Output the (x, y) coordinate of the center of the cell containing the given text.  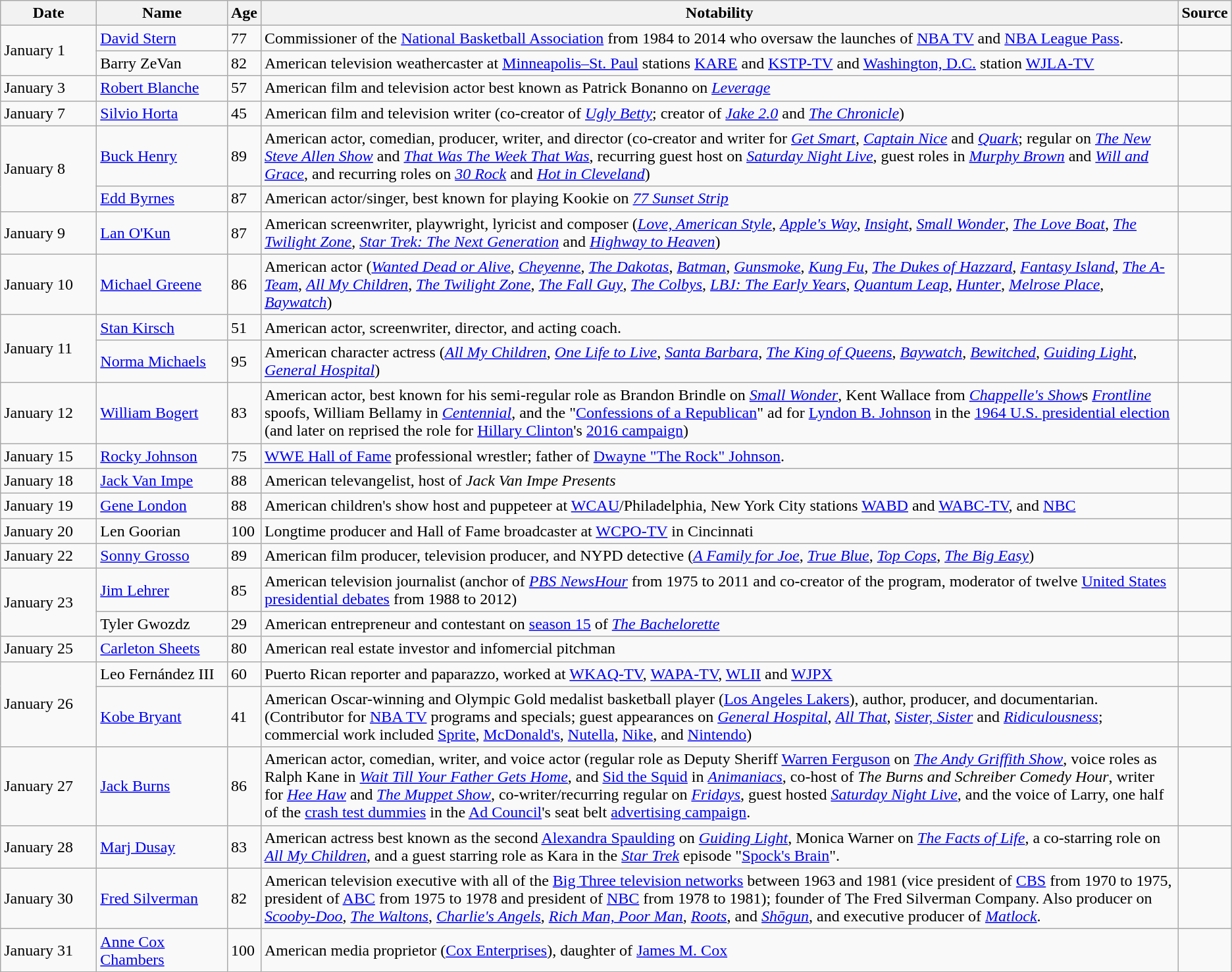
Len Goorian (162, 531)
Stan Kirsch (162, 327)
Rocky Johnson (162, 456)
January 27 (49, 786)
77 (244, 38)
January 28 (49, 846)
29 (244, 624)
57 (244, 88)
January 18 (49, 481)
Lan O'Kun (162, 233)
Name (162, 13)
Kobe Bryant (162, 717)
January 7 (49, 113)
American film and television writer (co-creator of Ugly Betty; creator of Jake 2.0 and The Chronicle) (719, 113)
January 10 (49, 284)
American television weathercaster at Minneapolis–St. Paul stations KARE and KSTP-TV and Washington, D.C. station WJLA-TV (719, 63)
January 12 (49, 413)
January 25 (49, 649)
Source (1204, 13)
75 (244, 456)
American televangelist, host of Jack Van Impe Presents (719, 481)
51 (244, 327)
January 30 (49, 898)
Fred Silverman (162, 898)
Buck Henry (162, 156)
American actor/singer, best known for playing Kookie on 77 Sunset Strip (719, 199)
80 (244, 649)
American entrepreneur and contestant on season 15 of The Bachelorette (719, 624)
WWE Hall of Fame professional wrestler; father of Dwayne "The Rock" Johnson. (719, 456)
January 23 (49, 603)
Silvio Horta (162, 113)
Robert Blanche (162, 88)
Date (49, 13)
Longtime producer and Hall of Fame broadcaster at WCPO-TV in Cincinnati (719, 531)
January 22 (49, 556)
85 (244, 590)
Jack Burns (162, 786)
January 31 (49, 950)
Commissioner of the National Basketball Association from 1984 to 2014 who oversaw the launches of NBA TV and NBA League Pass. (719, 38)
Leo Fernández III (162, 674)
January 9 (49, 233)
American actor, screenwriter, director, and acting coach. (719, 327)
Gene London (162, 506)
Jim Lehrer (162, 590)
American film producer, television producer, and NYPD detective (A Family for Joe, True Blue, Top Cops, The Big Easy) (719, 556)
95 (244, 361)
Notability (719, 13)
Jack Van Impe (162, 481)
January 3 (49, 88)
David Stern (162, 38)
41 (244, 717)
American film and television actor best known as Patrick Bonanno on Leverage (719, 88)
Michael Greene (162, 284)
January 8 (49, 168)
January 15 (49, 456)
Sonny Grosso (162, 556)
Norma Michaels (162, 361)
January 11 (49, 349)
Tyler Gwozdz (162, 624)
January 26 (49, 704)
60 (244, 674)
January 1 (49, 51)
45 (244, 113)
Age (244, 13)
Puerto Rican reporter and paparazzo, worked at WKAQ-TV, WAPA-TV, WLII and WJPX (719, 674)
William Bogert (162, 413)
American media proprietor (Cox Enterprises), daughter of James M. Cox (719, 950)
Carleton Sheets (162, 649)
American children's show host and puppeteer at WCAU/Philadelphia, New York City stations WABD and WABC-TV, and NBC (719, 506)
Anne Cox Chambers (162, 950)
January 20 (49, 531)
Marj Dusay (162, 846)
January 19 (49, 506)
Edd Byrnes (162, 199)
American real estate investor and infomercial pitchman (719, 649)
Barry ZeVan (162, 63)
